Identify which cell holds the provided text, then report its [x, y] central coordinate. 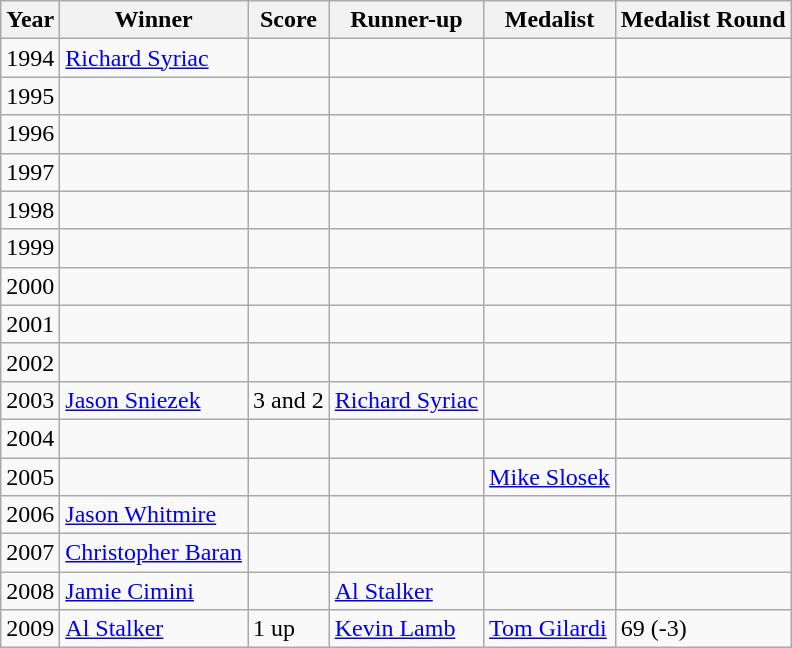
69 (-3) [703, 629]
Mike Slosek [550, 477]
1995 [30, 96]
2009 [30, 629]
2004 [30, 438]
Medalist Round [703, 20]
Jason Sniezek [154, 400]
1994 [30, 58]
2007 [30, 553]
Year [30, 20]
1998 [30, 210]
2008 [30, 591]
Christopher Baran [154, 553]
Medalist [550, 20]
2003 [30, 400]
2001 [30, 324]
2005 [30, 477]
2000 [30, 286]
2006 [30, 515]
Jason Whitmire [154, 515]
1996 [30, 134]
1999 [30, 248]
Score [289, 20]
2002 [30, 362]
1997 [30, 172]
Jamie Cimini [154, 591]
Kevin Lamb [406, 629]
Runner-up [406, 20]
3 and 2 [289, 400]
Winner [154, 20]
1 up [289, 629]
Tom Gilardi [550, 629]
